Locate the cell with the specified text and output its [x, y] center coordinate. 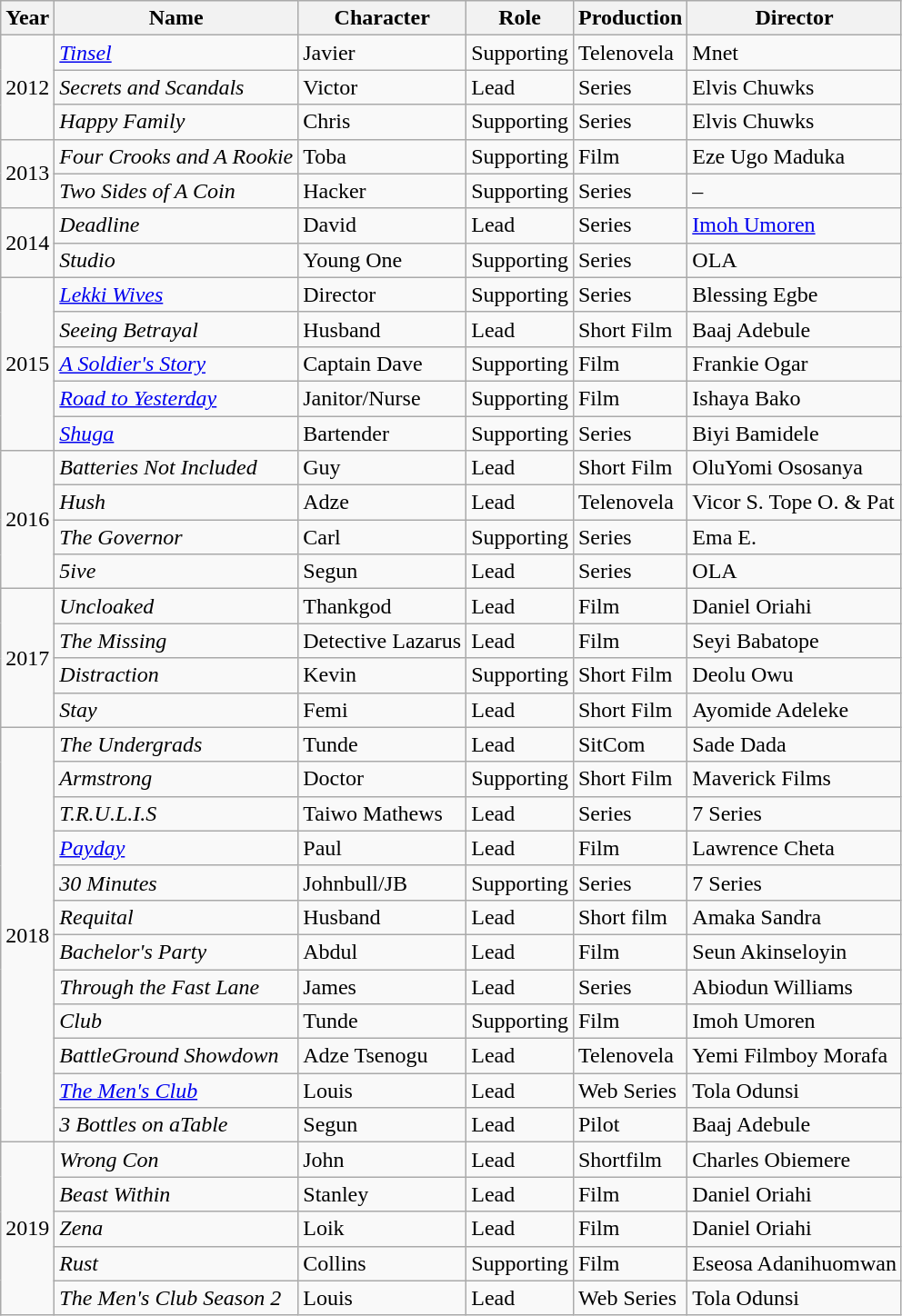
Rust [176, 1263]
2014 [27, 243]
Beast Within [176, 1194]
Adze Tsenogu [382, 1056]
Amaka Sandra [795, 917]
Deolu Owu [795, 675]
Ayomide Adeleke [795, 710]
Character [382, 18]
T.R.U.L.I.S [176, 813]
Secrets and Scandals [176, 87]
Year [27, 18]
Abdul [382, 952]
Club [176, 1022]
Detective Lazarus [382, 641]
Hush [176, 503]
Requital [176, 917]
2017 [27, 658]
Lawrence Cheta [795, 848]
Paul [382, 848]
Frankie Ogar [795, 364]
Pilot [629, 1125]
Stanley [382, 1194]
Guy [382, 468]
– [795, 191]
John [382, 1160]
SitCom [629, 744]
Payday [176, 848]
3 Bottles on aTable [176, 1125]
Vicor S. Tope O. & Pat [795, 503]
Ishaya Bako [795, 398]
Sade Dada [795, 744]
Happy Family [176, 122]
Shortfilm [629, 1160]
The Men's Club Season 2 [176, 1298]
Stay [176, 710]
Deadline [176, 225]
Victor [382, 87]
Femi [382, 710]
30 Minutes [176, 882]
2015 [27, 364]
BattleGround Showdown [176, 1056]
A Soldier's Story [176, 364]
Seyi Babatope [795, 641]
2012 [27, 87]
Janitor/Nurse [382, 398]
Kevin [382, 675]
Distraction [176, 675]
Armstrong [176, 779]
Charles Obiemere [795, 1160]
Short film [629, 917]
The Men's Club [176, 1091]
Role [520, 18]
The Missing [176, 641]
Bartender [382, 434]
Maverick Films [795, 779]
2016 [27, 520]
Adze [382, 503]
Collins [382, 1263]
Zena [176, 1229]
Shuga [176, 434]
2013 [27, 174]
Eseosa Adanihuomwan [795, 1263]
Johnbull/JB [382, 882]
Doctor [382, 779]
Studio [176, 260]
Taiwo Mathews [382, 813]
Hacker [382, 191]
Young One [382, 260]
Carl [382, 537]
OluYomi Ososanya [795, 468]
Toba [382, 156]
Mnet [795, 53]
Wrong Con [176, 1160]
2019 [27, 1229]
James [382, 986]
Tinsel [176, 53]
Blessing Egbe [795, 294]
Bachelor's Party [176, 952]
2018 [27, 934]
The Undergrads [176, 744]
Captain Dave [382, 364]
Name [176, 18]
Through the Fast Lane [176, 986]
Javier [382, 53]
Chris [382, 122]
Four Crooks and A Rookie [176, 156]
Eze Ugo Maduka [795, 156]
Thankgod [382, 606]
Two Sides of A Coin [176, 191]
Production [629, 18]
Seeing Betrayal [176, 329]
Road to Yesterday [176, 398]
Lekki Wives [176, 294]
David [382, 225]
Batteries Not Included [176, 468]
Abiodun Williams [795, 986]
Uncloaked [176, 606]
Ema E. [795, 537]
Loik [382, 1229]
5ive [176, 572]
Seun Akinseloyin [795, 952]
Biyi Bamidele [795, 434]
Yemi Filmboy Morafa [795, 1056]
The Governor [176, 537]
